Capture the cell that displays the provided text and extract its [x, y] central coordinate. 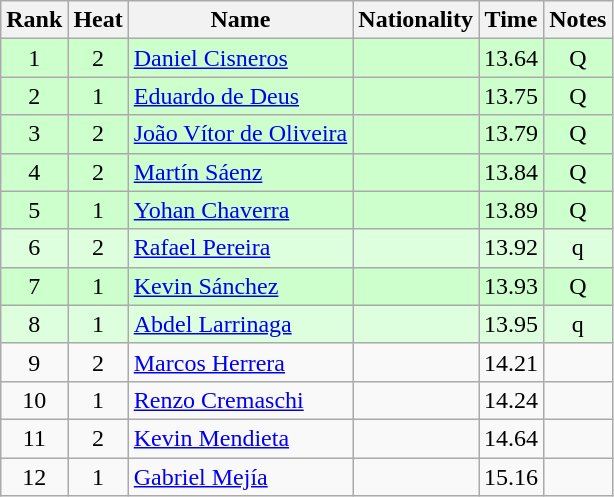
Daniel Cisneros [240, 58]
12 [34, 477]
8 [34, 324]
13.64 [512, 58]
Abdel Larrinaga [240, 324]
13.93 [512, 286]
15.16 [512, 477]
14.64 [512, 438]
9 [34, 362]
3 [34, 134]
Notes [578, 20]
Kevin Mendieta [240, 438]
10 [34, 400]
Rafael Pereira [240, 248]
Yohan Chaverra [240, 210]
Gabriel Mejía [240, 477]
13.92 [512, 248]
13.84 [512, 172]
14.21 [512, 362]
Martín Sáenz [240, 172]
13.79 [512, 134]
Eduardo de Deus [240, 96]
Marcos Herrera [240, 362]
Heat [98, 20]
João Vítor de Oliveira [240, 134]
6 [34, 248]
13.95 [512, 324]
11 [34, 438]
5 [34, 210]
Kevin Sánchez [240, 286]
13.75 [512, 96]
4 [34, 172]
Name [240, 20]
Renzo Cremaschi [240, 400]
7 [34, 286]
Time [512, 20]
14.24 [512, 400]
Rank [34, 20]
13.89 [512, 210]
Nationality [416, 20]
